Locate the cell with the specified text and output its [x, y] center coordinate. 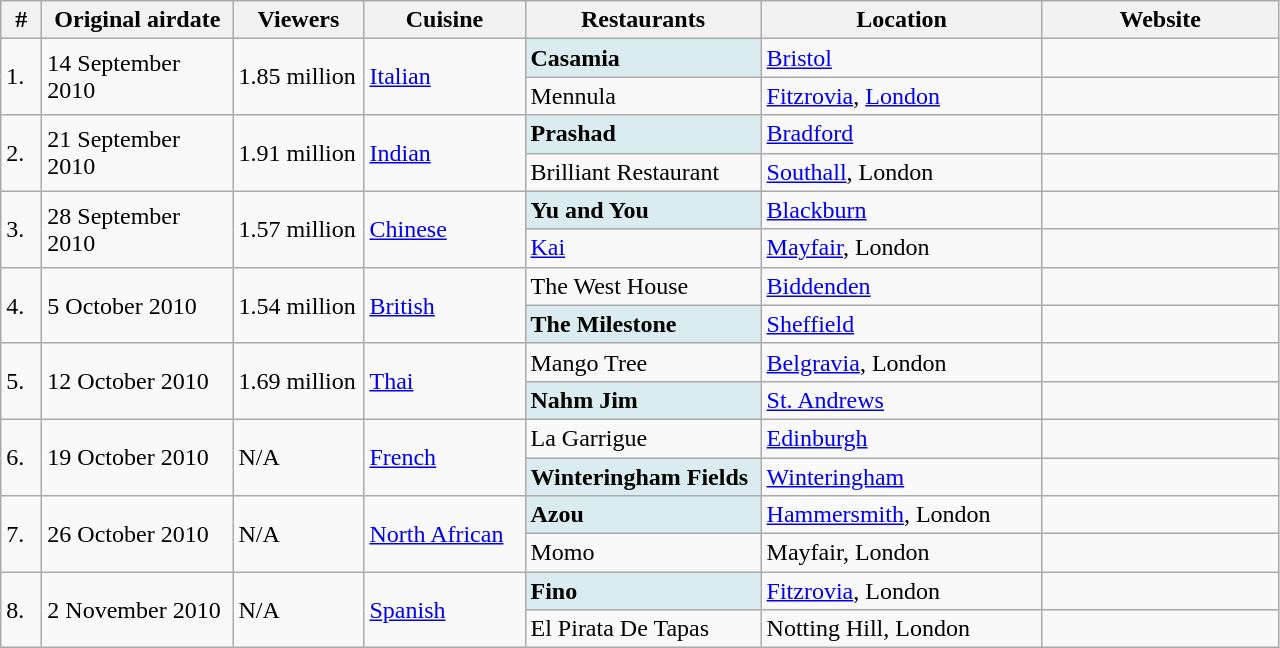
Winteringham Fields [643, 477]
Nahm Jim [643, 400]
7. [22, 534]
Notting Hill, London [902, 629]
Bradford [902, 134]
6. [22, 457]
Mango Tree [643, 362]
12 October 2010 [138, 381]
5. [22, 381]
Bristol [902, 58]
21 September 2010 [138, 153]
Thai [444, 381]
Website [1160, 20]
1.54 million [298, 305]
Fino [643, 591]
El Pirata De Tapas [643, 629]
3. [22, 229]
Casamia [643, 58]
Viewers [298, 20]
1.57 million [298, 229]
19 October 2010 [138, 457]
Southall, London [902, 172]
Blackburn [902, 210]
1. [22, 77]
Biddenden [902, 286]
5 October 2010 [138, 305]
British [444, 305]
2 November 2010 [138, 610]
Belgravia, London [902, 362]
Spanish [444, 610]
Indian [444, 153]
Edinburgh [902, 438]
28 September 2010 [138, 229]
Azou [643, 515]
# [22, 20]
Chinese [444, 229]
8. [22, 610]
St. Andrews [902, 400]
2. [22, 153]
4. [22, 305]
Mennula [643, 96]
French [444, 457]
North African [444, 534]
Winteringham [902, 477]
Yu and You [643, 210]
Prashad [643, 134]
Hammersmith, London [902, 515]
1.69 million [298, 381]
14 September 2010 [138, 77]
Restaurants [643, 20]
1.85 million [298, 77]
Original airdate [138, 20]
La Garrigue [643, 438]
Location [902, 20]
1.91 million [298, 153]
Cuisine [444, 20]
The West House [643, 286]
Kai [643, 248]
Sheffield [902, 324]
The Milestone [643, 324]
26 October 2010 [138, 534]
Momo [643, 553]
Italian [444, 77]
Brilliant Restaurant [643, 172]
